For the text-containing cell, return its midpoint in (X, Y) coordinate format. 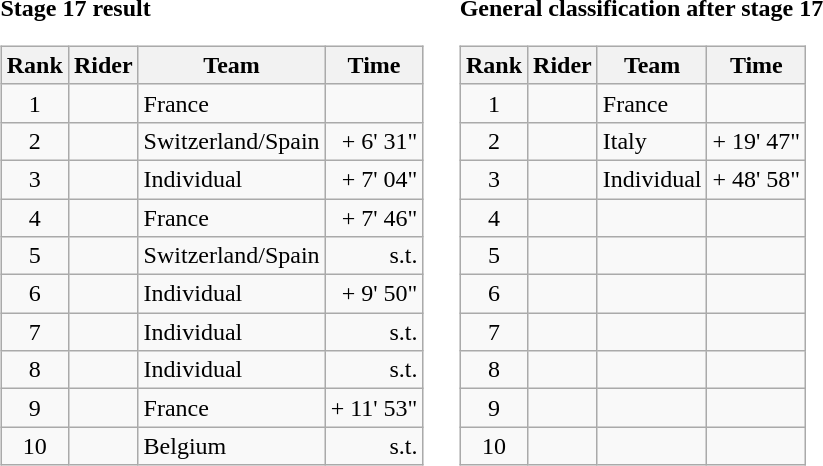
+ 48' 58" (756, 179)
+ 9' 50" (374, 294)
+ 19' 47" (756, 141)
+ 11' 53" (374, 408)
+ 7' 04" (374, 179)
Italy (652, 141)
Belgium (232, 446)
+ 6' 31" (374, 141)
+ 7' 46" (374, 217)
